For the text-containing cell, return its midpoint in [X, Y] coordinate format. 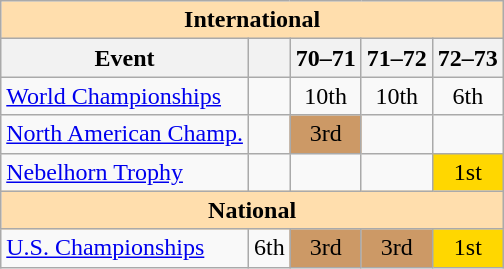
72–73 [468, 58]
70–71 [326, 58]
71–72 [396, 58]
U.S. Championships [125, 248]
World Championships [125, 96]
International [252, 20]
National [252, 210]
Nebelhorn Trophy [125, 172]
Event [125, 58]
North American Champ. [125, 134]
